Capture the cell that displays the provided text and extract its (x, y) central coordinate. 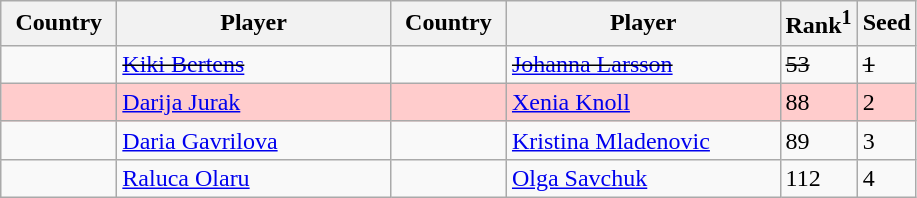
89 (818, 140)
Raluca Olaru (254, 178)
4 (886, 178)
53 (818, 64)
Darija Jurak (254, 102)
Olga Savchuk (643, 178)
Kristina Mladenovic (643, 140)
Rank1 (818, 24)
Xenia Knoll (643, 102)
88 (818, 102)
Daria Gavrilova (254, 140)
3 (886, 140)
2 (886, 102)
112 (818, 178)
Johanna Larsson (643, 64)
Seed (886, 24)
Kiki Bertens (254, 64)
1 (886, 64)
